Capture the cell that displays the provided text and extract its [X, Y] central coordinate. 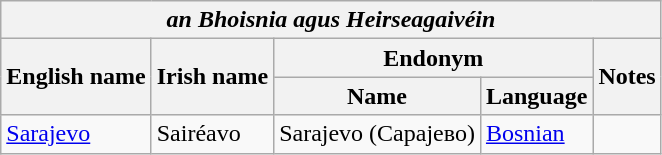
Irish name [212, 77]
Sarajevo [76, 134]
Language [536, 96]
Bosnian [536, 134]
Name [378, 96]
Sarajevo (Сарајево) [378, 134]
an Bhoisnia agus Heirseagaivéin [331, 20]
Notes [627, 77]
Sairéavo [212, 134]
Endonym [434, 58]
English name [76, 77]
